Pinpoint the cell where the given text exists, returning its (x, y) midpoint coordinate. 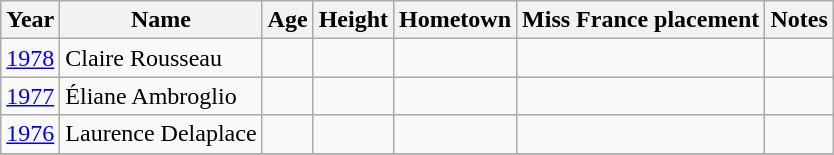
Height (353, 20)
1976 (30, 134)
Name (161, 20)
Claire Rousseau (161, 58)
Éliane Ambroglio (161, 96)
1978 (30, 58)
Notes (799, 20)
Miss France placement (641, 20)
Year (30, 20)
Laurence Delaplace (161, 134)
1977 (30, 96)
Age (288, 20)
Hometown (456, 20)
